Detect which cell encompasses the target text, then output its (x, y) center coordinate. 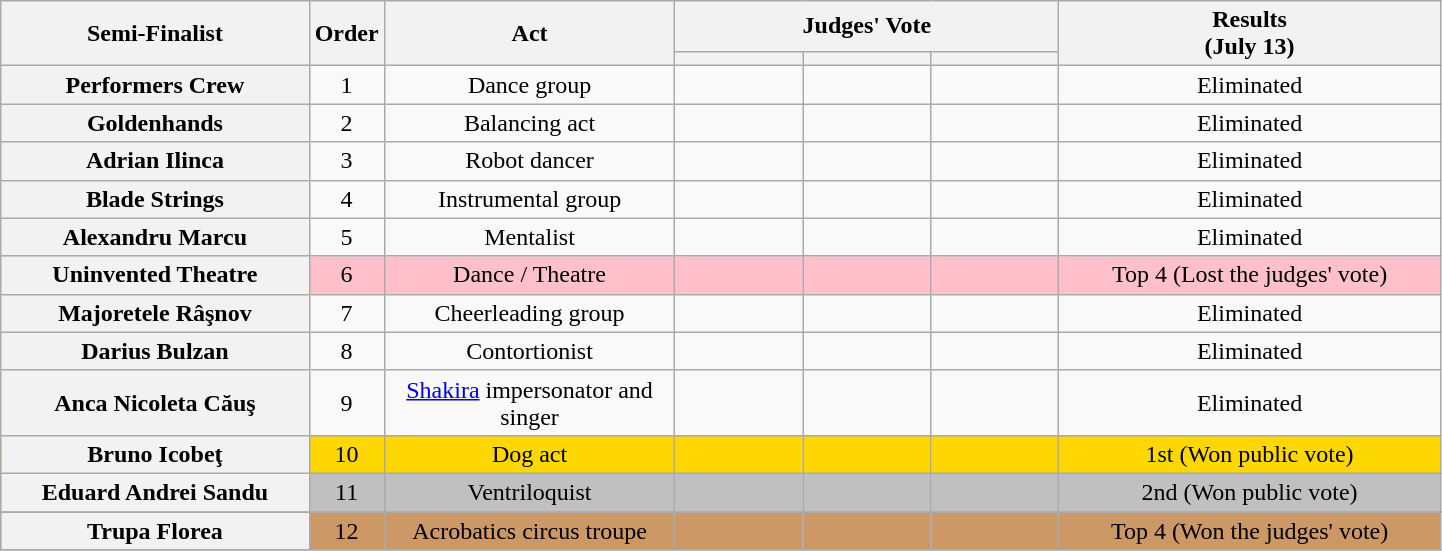
Act (530, 34)
Instrumental group (530, 199)
Goldenhands (155, 123)
4 (346, 199)
Darius Bulzan (155, 351)
1st (Won public vote) (1250, 454)
Cheerleading group (530, 313)
Order (346, 34)
9 (346, 402)
2 (346, 123)
Mentalist (530, 237)
5 (346, 237)
Dance group (530, 85)
Shakira impersonator and singer (530, 402)
3 (346, 161)
8 (346, 351)
Trupa Florea (155, 531)
Results (July 13) (1250, 34)
1 (346, 85)
Top 4 (Won the judges' vote) (1250, 531)
2nd (Won public vote) (1250, 492)
Blade Strings (155, 199)
12 (346, 531)
Performers Crew (155, 85)
Anca Nicoleta Căuş (155, 402)
Dog act (530, 454)
Balancing act (530, 123)
Eduard Andrei Sandu (155, 492)
Ventriloquist (530, 492)
7 (346, 313)
Majoretele Râşnov (155, 313)
Dance / Theatre (530, 275)
Robot dancer (530, 161)
Top 4 (Lost the judges' vote) (1250, 275)
Alexandru Marcu (155, 237)
Semi-Finalist (155, 34)
Uninvented Theatre (155, 275)
Judges' Vote (867, 26)
Acrobatics circus troupe (530, 531)
Adrian Ilinca (155, 161)
11 (346, 492)
10 (346, 454)
Bruno Icobeţ (155, 454)
6 (346, 275)
Contortionist (530, 351)
